From the cell containing the given text, extract its center point as (x, y) coordinate. 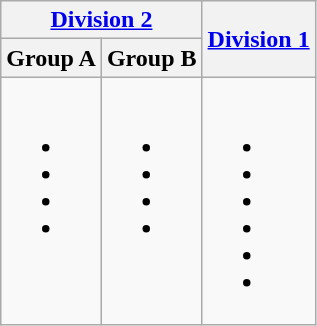
Group B (152, 58)
Division 2 (102, 20)
Group A (52, 58)
Division 1 (258, 39)
